From the cell containing the given text, extract its center point as [x, y] coordinate. 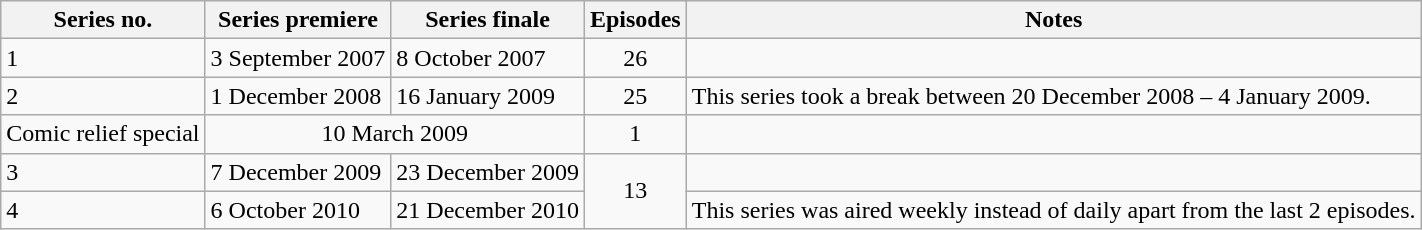
Notes [1054, 20]
4 [103, 210]
Series finale [488, 20]
1 December 2008 [298, 96]
16 January 2009 [488, 96]
6 October 2010 [298, 210]
2 [103, 96]
21 December 2010 [488, 210]
25 [635, 96]
10 March 2009 [394, 134]
26 [635, 58]
8 October 2007 [488, 58]
Episodes [635, 20]
7 December 2009 [298, 172]
23 December 2009 [488, 172]
3 [103, 172]
This series took a break between 20 December 2008 – 4 January 2009. [1054, 96]
Series premiere [298, 20]
Series no. [103, 20]
This series was aired weekly instead of daily apart from the last 2 episodes. [1054, 210]
3 September 2007 [298, 58]
13 [635, 191]
Comic relief special [103, 134]
